For the text-containing cell, return its midpoint in (x, y) coordinate format. 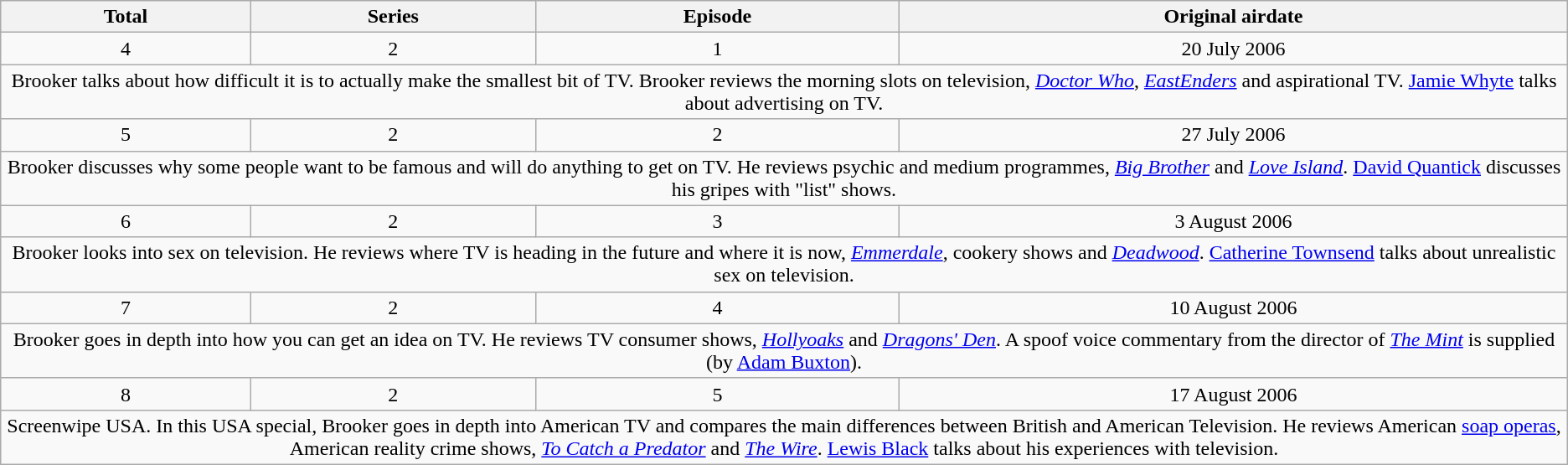
3 August 2006 (1234, 221)
7 (126, 307)
3 (717, 221)
Original airdate (1234, 17)
Total (126, 17)
20 July 2006 (1234, 49)
1 (717, 49)
6 (126, 221)
Series (393, 17)
Episode (717, 17)
10 August 2006 (1234, 307)
8 (126, 394)
27 July 2006 (1234, 135)
17 August 2006 (1234, 394)
